Provide the (x, y) coordinate of the cell's center where the given text is located.  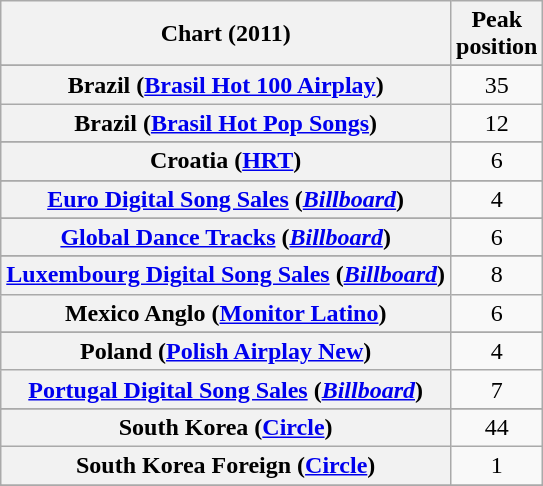
Mexico Anglo (Monitor Latino) (226, 313)
South Korea Foreign (Circle) (226, 465)
Brazil (Brasil Hot 100 Airplay) (226, 85)
Brazil (Brasil Hot Pop Songs) (226, 123)
Global Dance Tracks (Billboard) (226, 237)
Luxembourg Digital Song Sales (Billboard) (226, 275)
Peakposition (497, 34)
35 (497, 85)
7 (497, 389)
8 (497, 275)
44 (497, 427)
South Korea (Circle) (226, 427)
1 (497, 465)
12 (497, 123)
Croatia (HRT) (226, 161)
Poland (Polish Airplay New) (226, 351)
Portugal Digital Song Sales (Billboard) (226, 389)
Euro Digital Song Sales (Billboard) (226, 199)
Chart (2011) (226, 34)
